Determine the (x, y) coordinate at the center of the cell enclosing the given text.  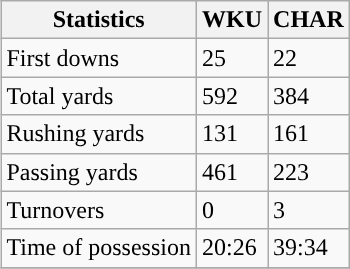
461 (232, 172)
39:34 (309, 248)
Time of possession (99, 248)
Rushing yards (99, 134)
20:26 (232, 248)
223 (309, 172)
Turnovers (99, 210)
Statistics (99, 20)
22 (309, 58)
0 (232, 210)
25 (232, 58)
3 (309, 210)
384 (309, 96)
131 (232, 134)
WKU (232, 20)
592 (232, 96)
Passing yards (99, 172)
CHAR (309, 20)
161 (309, 134)
First downs (99, 58)
Total yards (99, 96)
